For the text-containing cell, return its midpoint in (X, Y) coordinate format. 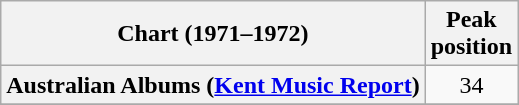
Australian Albums (Kent Music Report) (213, 85)
Peakposition (471, 34)
34 (471, 85)
Chart (1971–1972) (213, 34)
